Locate the cell with the specified text and output its (X, Y) center coordinate. 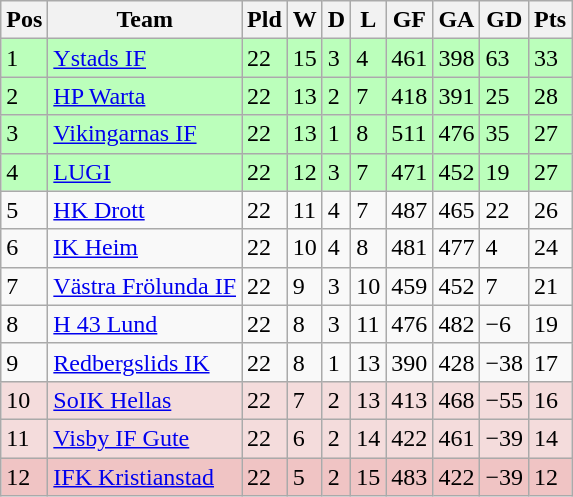
Redbergslids IK (145, 362)
63 (504, 58)
26 (550, 210)
IK Heim (145, 248)
468 (456, 400)
428 (456, 362)
459 (410, 286)
Vikingarnas IF (145, 134)
465 (456, 210)
33 (550, 58)
−55 (504, 400)
418 (410, 96)
35 (504, 134)
−38 (504, 362)
HP Warta (145, 96)
Ystads IF (145, 58)
483 (410, 477)
IFK Kristianstad (145, 477)
Visby IF Gute (145, 438)
LUGI (145, 172)
Västra Frölunda IF (145, 286)
481 (410, 248)
511 (410, 134)
21 (550, 286)
390 (410, 362)
SoIK Hellas (145, 400)
Team (145, 20)
477 (456, 248)
413 (410, 400)
D (336, 20)
17 (550, 362)
Pld (265, 20)
−6 (504, 324)
W (304, 20)
398 (456, 58)
25 (504, 96)
GD (504, 20)
471 (410, 172)
L (368, 20)
H 43 Lund (145, 324)
482 (456, 324)
24 (550, 248)
HK Drott (145, 210)
487 (410, 210)
28 (550, 96)
GA (456, 20)
16 (550, 400)
391 (456, 96)
GF (410, 20)
Pos (24, 20)
Pts (550, 20)
